Return (X, Y) of the center of cell containing provided text 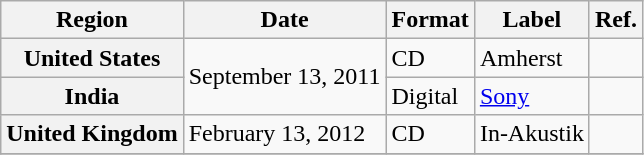
Digital (430, 96)
February 13, 2012 (284, 134)
Amherst (532, 58)
United Kingdom (92, 134)
September 13, 2011 (284, 77)
In-Akustik (532, 134)
United States (92, 58)
Region (92, 20)
Label (532, 20)
Sony (532, 96)
India (92, 96)
Date (284, 20)
Ref. (616, 20)
Format (430, 20)
